Determine the (x, y) coordinate at the center of the cell enclosing the given text.  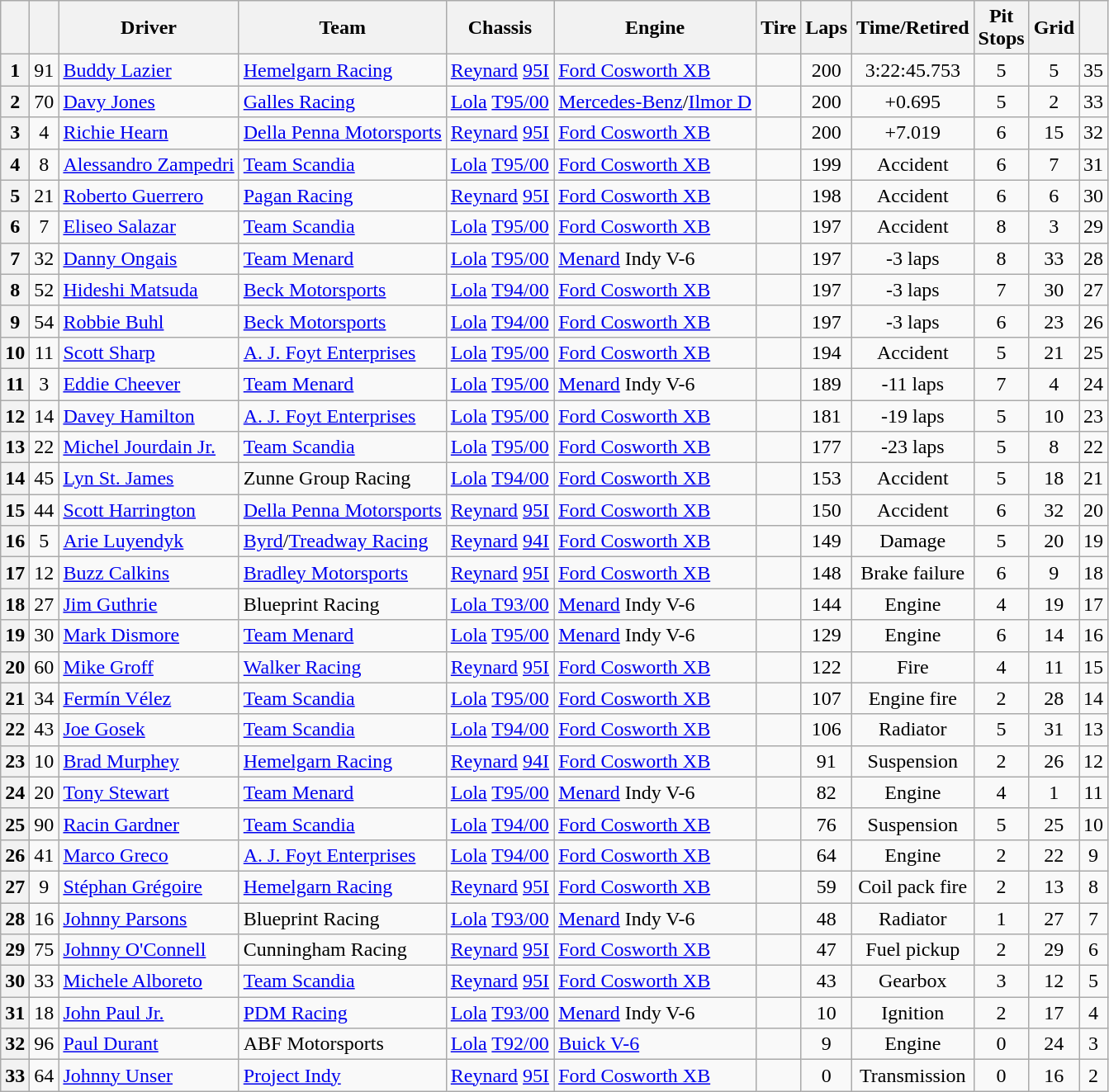
Lola T92/00 (500, 1044)
John Paul Jr. (149, 1013)
Robbie Buhl (149, 321)
Michel Jourdain Jr. (149, 447)
Paul Durant (149, 1044)
Johnny Parsons (149, 919)
153 (827, 479)
Fermín Vélez (149, 698)
Arie Luyendyk (149, 541)
Johnny O'Connell (149, 950)
75 (45, 950)
59 (827, 886)
194 (827, 352)
Driver (149, 28)
177 (827, 447)
Fuel pickup (913, 950)
+0.695 (913, 102)
52 (45, 290)
44 (45, 510)
Coil pack fire (913, 886)
Buzz Calkins (149, 573)
Transmission (913, 1075)
Damage (913, 541)
Team (342, 28)
Chassis (500, 28)
70 (45, 102)
Engine fire (913, 698)
Davy Jones (149, 102)
Project Indy (342, 1075)
Hideshi Matsuda (149, 290)
PitStops (1001, 28)
Grid (1054, 28)
48 (827, 919)
Mercedes-Benz/Ilmor D (656, 102)
Alessandro Zampedri (149, 164)
Stéphan Grégoire (149, 886)
54 (45, 321)
Walker Racing (342, 667)
Lyn St. James (149, 479)
34 (45, 698)
41 (45, 855)
Mike Groff (149, 667)
Eddie Cheever (149, 384)
Zunne Group Racing (342, 479)
Mark Dismore (149, 636)
Scott Sharp (149, 352)
-19 laps (913, 415)
Jim Guthrie (149, 604)
PDM Racing (342, 1013)
-23 laps (913, 447)
Scott Harrington (149, 510)
107 (827, 698)
ABF Motorsports (342, 1044)
Bradley Motorsports (342, 573)
Byrd/Treadway Racing (342, 541)
181 (827, 415)
47 (827, 950)
Ignition (913, 1013)
76 (827, 824)
Michele Alboreto (149, 981)
Roberto Guerrero (149, 196)
60 (45, 667)
189 (827, 384)
Cunningham Racing (342, 950)
Danny Ongais (149, 258)
122 (827, 667)
Buick V-6 (656, 1044)
149 (827, 541)
Gearbox (913, 981)
Pagan Racing (342, 196)
Davey Hamilton (149, 415)
Eliseo Salazar (149, 227)
Joe Gosek (149, 730)
Richie Hearn (149, 133)
Buddy Lazier (149, 70)
96 (45, 1044)
Galles Racing (342, 102)
129 (827, 636)
106 (827, 730)
Tony Stewart (149, 792)
144 (827, 604)
82 (827, 792)
199 (827, 164)
198 (827, 196)
35 (1093, 70)
Tire (779, 28)
Brake failure (913, 573)
Time/Retired (913, 28)
Johnny Unser (149, 1075)
Laps (827, 28)
148 (827, 573)
Marco Greco (149, 855)
90 (45, 824)
Brad Murphey (149, 761)
Racin Gardner (149, 824)
3:22:45.753 (913, 70)
-11 laps (913, 384)
45 (45, 479)
150 (827, 510)
+7.019 (913, 133)
Fire (913, 667)
